Output the [x, y] coordinate of the center of the cell containing the given text.  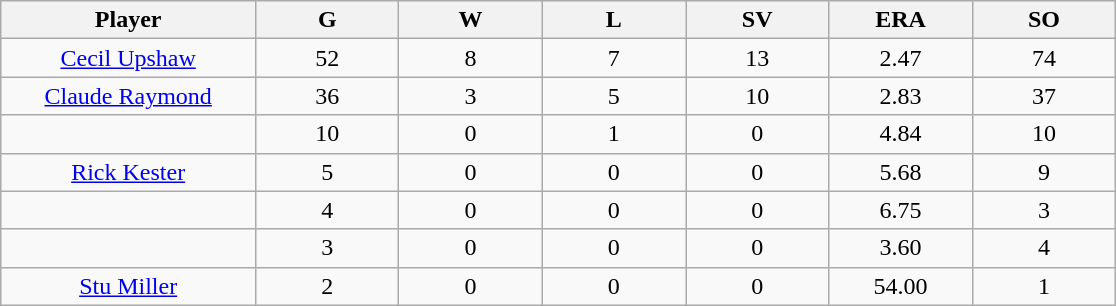
SV [758, 20]
G [328, 20]
6.75 [900, 210]
Claude Raymond [128, 96]
L [614, 20]
Rick Kester [128, 172]
4.84 [900, 134]
2.83 [900, 96]
2.47 [900, 58]
Player [128, 20]
5.68 [900, 172]
2 [328, 286]
W [470, 20]
Stu Miller [128, 286]
13 [758, 58]
3.60 [900, 248]
ERA [900, 20]
7 [614, 58]
SO [1044, 20]
8 [470, 58]
52 [328, 58]
54.00 [900, 286]
37 [1044, 96]
74 [1044, 58]
Cecil Upshaw [128, 58]
9 [1044, 172]
36 [328, 96]
